Capture the cell that displays the provided text and extract its (X, Y) central coordinate. 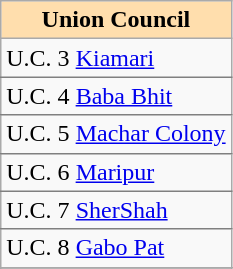
U.C. 8 Gabo Pat (116, 248)
U.C. 3 Kiamari (116, 58)
U.C. 5 Machar Colony (116, 134)
U.C. 7 SherShah (116, 210)
U.C. 6 Maripur (116, 172)
Union Council (116, 20)
U.C. 4 Baba Bhit (116, 96)
